For the text-containing cell, return its midpoint in [X, Y] coordinate format. 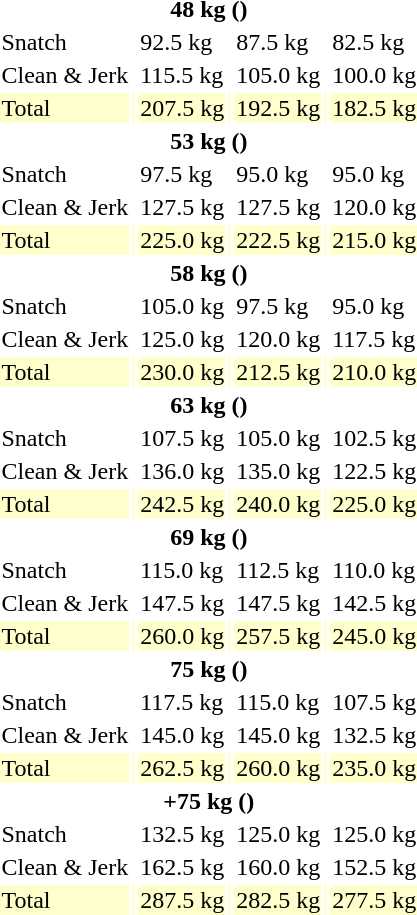
115.5 kg [182, 75]
95.0 kg [278, 174]
117.5 kg [182, 702]
92.5 kg [182, 42]
112.5 kg [278, 570]
262.5 kg [182, 768]
287.5 kg [182, 900]
240.0 kg [278, 504]
282.5 kg [278, 900]
120.0 kg [278, 339]
257.5 kg [278, 636]
192.5 kg [278, 108]
222.5 kg [278, 240]
160.0 kg [278, 867]
107.5 kg [182, 438]
225.0 kg [182, 240]
230.0 kg [182, 372]
207.5 kg [182, 108]
136.0 kg [182, 471]
132.5 kg [182, 834]
212.5 kg [278, 372]
87.5 kg [278, 42]
135.0 kg [278, 471]
242.5 kg [182, 504]
162.5 kg [182, 867]
